Return the [x, y] coordinate for the center point of the cell that contains the specified text.  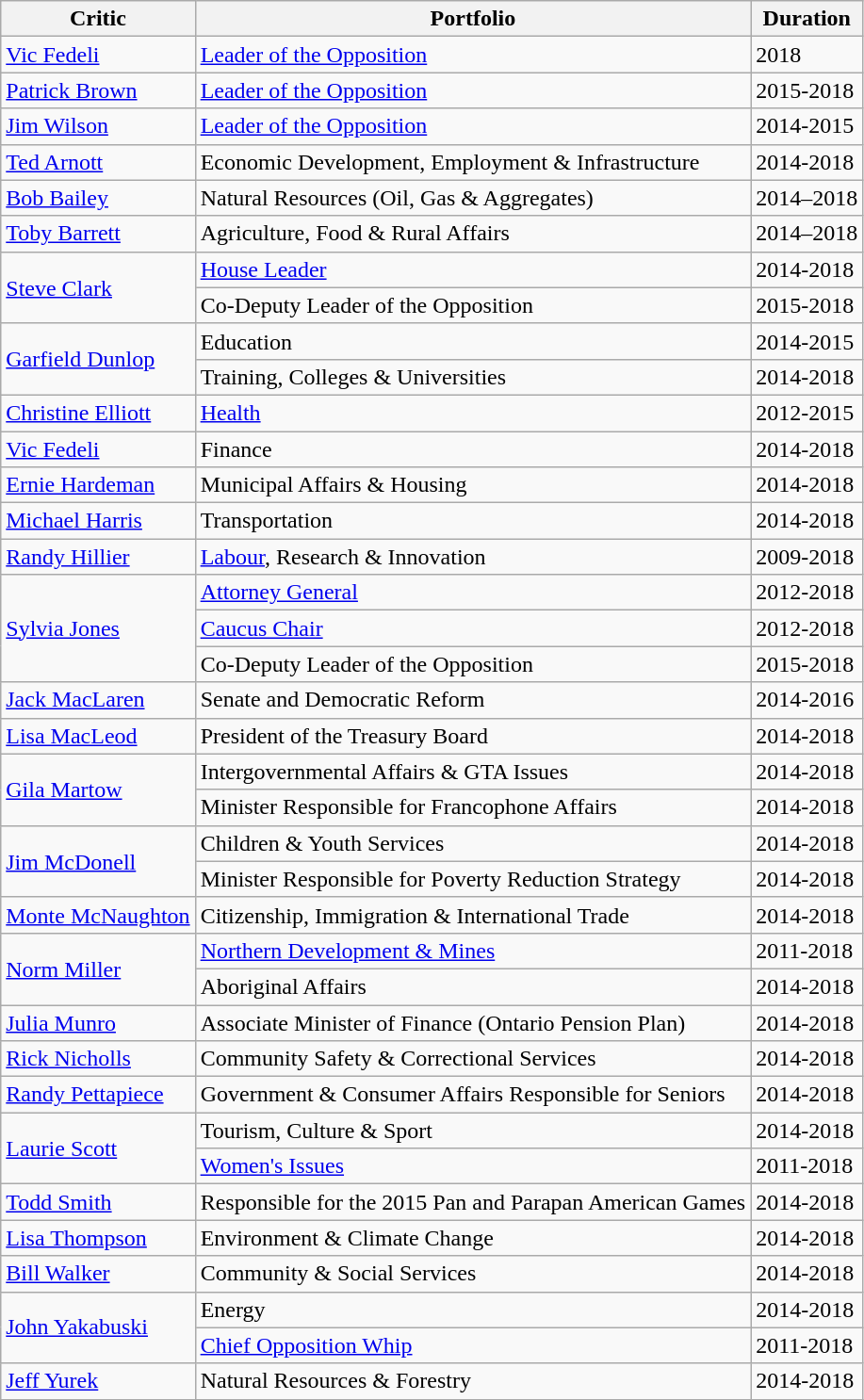
President of the Treasury Board [473, 736]
Michael Harris [98, 521]
Randy Hillier [98, 557]
Bob Bailey [98, 198]
Community & Social Services [473, 1274]
Tourism, Culture & Sport [473, 1131]
Randy Pettapiece [98, 1095]
Jim McDonell [98, 861]
Training, Colleges & Universities [473, 377]
Bill Walker [98, 1274]
Christine Elliott [98, 413]
Community Safety & Correctional Services [473, 1059]
Senate and Democratic Reform [473, 700]
Ernie Hardeman [98, 485]
Natural Resources (Oil, Gas & Aggregates) [473, 198]
Julia Munro [98, 1022]
Responsible for the 2015 Pan and Parapan American Games [473, 1202]
Patrick Brown [98, 90]
Energy [473, 1310]
Agriculture, Food & Rural Affairs [473, 234]
Health [473, 413]
Laurie Scott [98, 1148]
Attorney General [473, 593]
Ted Arnott [98, 162]
Minister Responsible for Poverty Reduction Strategy [473, 879]
Sylvia Jones [98, 628]
Municipal Affairs & Housing [473, 485]
Citizenship, Immigration & International Trade [473, 915]
Children & Youth Services [473, 843]
John Yakabuski [98, 1327]
Women's Issues [473, 1166]
Environment & Climate Change [473, 1238]
Toby Barrett [98, 234]
Intergovernmental Affairs & GTA Issues [473, 772]
Education [473, 341]
Critic [98, 19]
Associate Minister of Finance (Ontario Pension Plan) [473, 1022]
Economic Development, Employment & Infrastructure [473, 162]
Lisa MacLeod [98, 736]
Labour, Research & Innovation [473, 557]
Rick Nicholls [98, 1059]
Transportation [473, 521]
Jim Wilson [98, 126]
Jack MacLaren [98, 700]
2014-2016 [807, 700]
Steve Clark [98, 287]
Norm Miller [98, 969]
Garfield Dunlop [98, 359]
2018 [807, 55]
Government & Consumer Affairs Responsible for Seniors [473, 1095]
Duration [807, 19]
Aboriginal Affairs [473, 986]
Finance [473, 449]
2009-2018 [807, 557]
Todd Smith [98, 1202]
Northern Development & Mines [473, 951]
Monte McNaughton [98, 915]
Chief Opposition Whip [473, 1345]
2012-2015 [807, 413]
Natural Resources & Forestry [473, 1381]
Minister Responsible for Francophone Affairs [473, 807]
Gila Martow [98, 790]
Portfolio [473, 19]
House Leader [473, 269]
Caucus Chair [473, 628]
Lisa Thompson [98, 1238]
Jeff Yurek [98, 1381]
